Output the (x, y) coordinate of the center of the cell containing the given text.  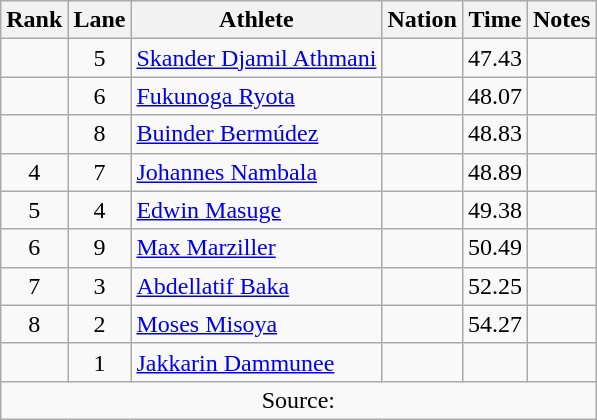
50.49 (494, 248)
Moses Misoya (256, 324)
Athlete (256, 20)
Max Marziller (256, 248)
9 (100, 248)
54.27 (494, 324)
1 (100, 362)
Buinder Bermúdez (256, 134)
Time (494, 20)
2 (100, 324)
Edwin Masuge (256, 210)
Source: (298, 400)
Lane (100, 20)
Nation (422, 20)
48.83 (494, 134)
47.43 (494, 58)
Abdellatif Baka (256, 286)
52.25 (494, 286)
Skander Djamil Athmani (256, 58)
49.38 (494, 210)
48.07 (494, 96)
Notes (561, 20)
Fukunoga Ryota (256, 96)
Rank (34, 20)
3 (100, 286)
Johannes Nambala (256, 172)
Jakkarin Dammunee (256, 362)
48.89 (494, 172)
